Locate the cell with the specified text and output its [x, y] center coordinate. 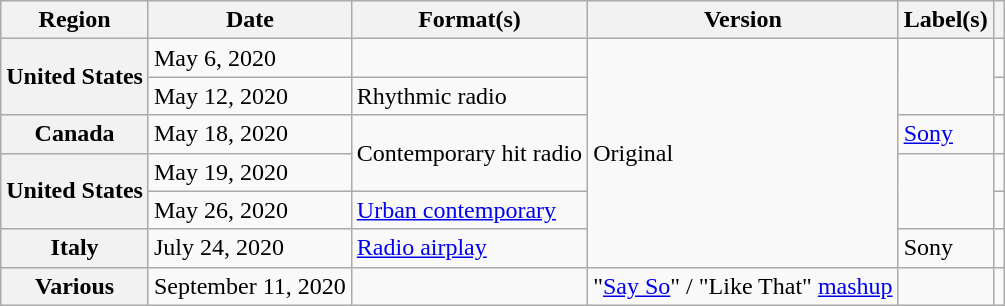
Urban contemporary [469, 210]
"Say So" / "Like That" mashup [743, 286]
Italy [75, 248]
May 18, 2020 [250, 134]
May 26, 2020 [250, 210]
Rhythmic radio [469, 96]
Label(s) [946, 20]
Canada [75, 134]
Original [743, 153]
Contemporary hit radio [469, 153]
Date [250, 20]
Format(s) [469, 20]
Version [743, 20]
May 6, 2020 [250, 58]
Various [75, 286]
Region [75, 20]
May 19, 2020 [250, 172]
Radio airplay [469, 248]
May 12, 2020 [250, 96]
September 11, 2020 [250, 286]
July 24, 2020 [250, 248]
